Pinpoint the cell where the given text exists, returning its [x, y] midpoint coordinate. 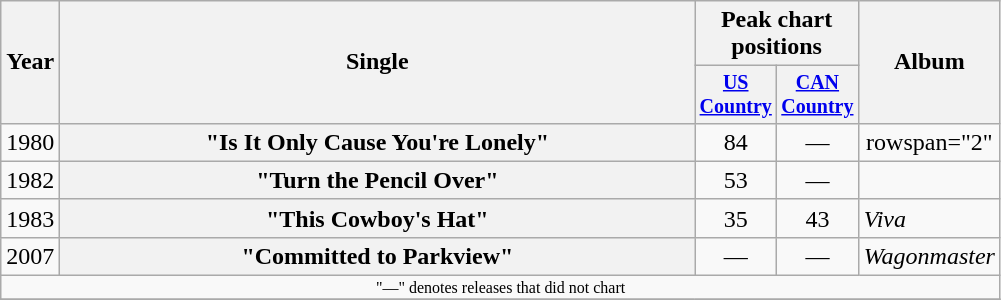
Single [378, 62]
1982 [30, 180]
"This Cowboy's Hat" [378, 218]
1983 [30, 218]
1980 [30, 142]
"Committed to Parkview" [378, 256]
Wagonmaster [929, 256]
rowspan="2" [929, 142]
Peak chartpositions [776, 34]
"—" denotes releases that did not chart [501, 288]
US Country [736, 94]
CAN Country [818, 94]
"Is It Only Cause You're Lonely" [378, 142]
Year [30, 62]
2007 [30, 256]
84 [736, 142]
Viva [929, 218]
35 [736, 218]
Album [929, 62]
43 [818, 218]
53 [736, 180]
"Turn the Pencil Over" [378, 180]
